From the cell containing the given text, extract its center point as (X, Y) coordinate. 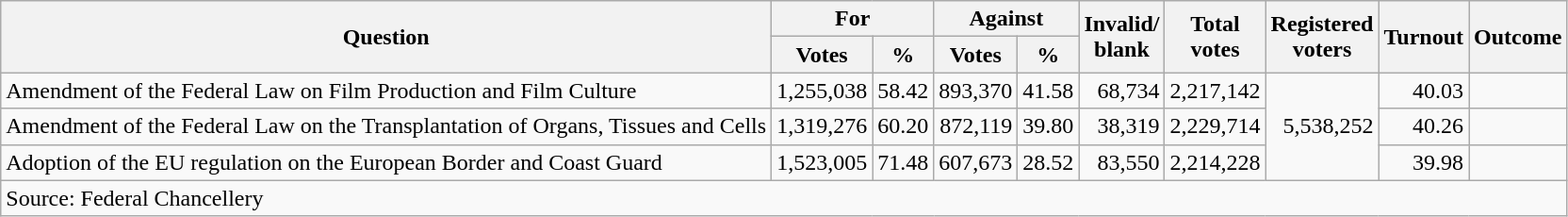
872,119 (976, 126)
38,319 (1121, 126)
Turnout (1424, 37)
40.03 (1424, 91)
71.48 (903, 162)
60.20 (903, 126)
Question (386, 37)
Invalid/blank (1121, 37)
For (853, 19)
39.80 (1048, 126)
Amendment of the Federal Law on the Transplantation of Organs, Tissues and Cells (386, 126)
Totalvotes (1216, 37)
68,734 (1121, 91)
Against (1006, 19)
2,214,228 (1216, 162)
39.98 (1424, 162)
41.58 (1048, 91)
83,550 (1121, 162)
893,370 (976, 91)
2,229,714 (1216, 126)
5,538,252 (1322, 126)
58.42 (903, 91)
1,319,276 (822, 126)
1,255,038 (822, 91)
2,217,142 (1216, 91)
Adoption of the EU regulation on the European Border and Coast Guard (386, 162)
Source: Federal Chancellery (784, 198)
Registeredvoters (1322, 37)
Outcome (1518, 37)
1,523,005 (822, 162)
607,673 (976, 162)
40.26 (1424, 126)
28.52 (1048, 162)
Amendment of the Federal Law on Film Production and Film Culture (386, 91)
